Return (X, Y) of the center of cell containing provided text 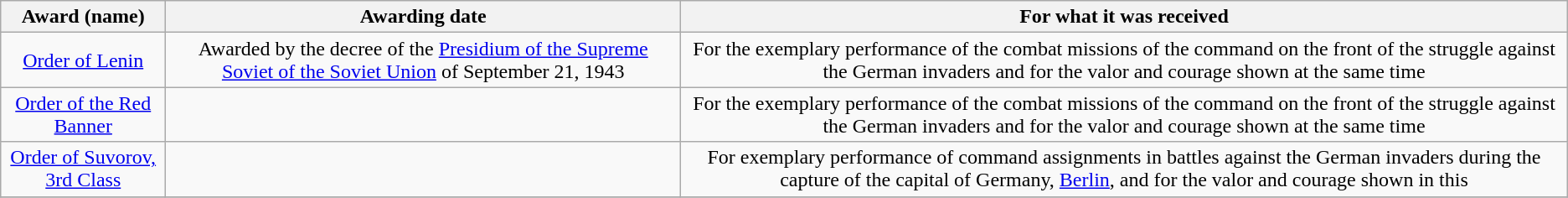
Awarding date (424, 17)
Order of Lenin (84, 60)
Award (name) (84, 17)
Order of Suvorov, 3rd Class (84, 169)
For what it was received (1124, 17)
Order of the Red Banner (84, 114)
Awarded by the decree of the Presidium of the Supreme Soviet of the Soviet Union of September 21, 1943 (424, 60)
